Pinpoint the cell where the given text exists, returning its (x, y) midpoint coordinate. 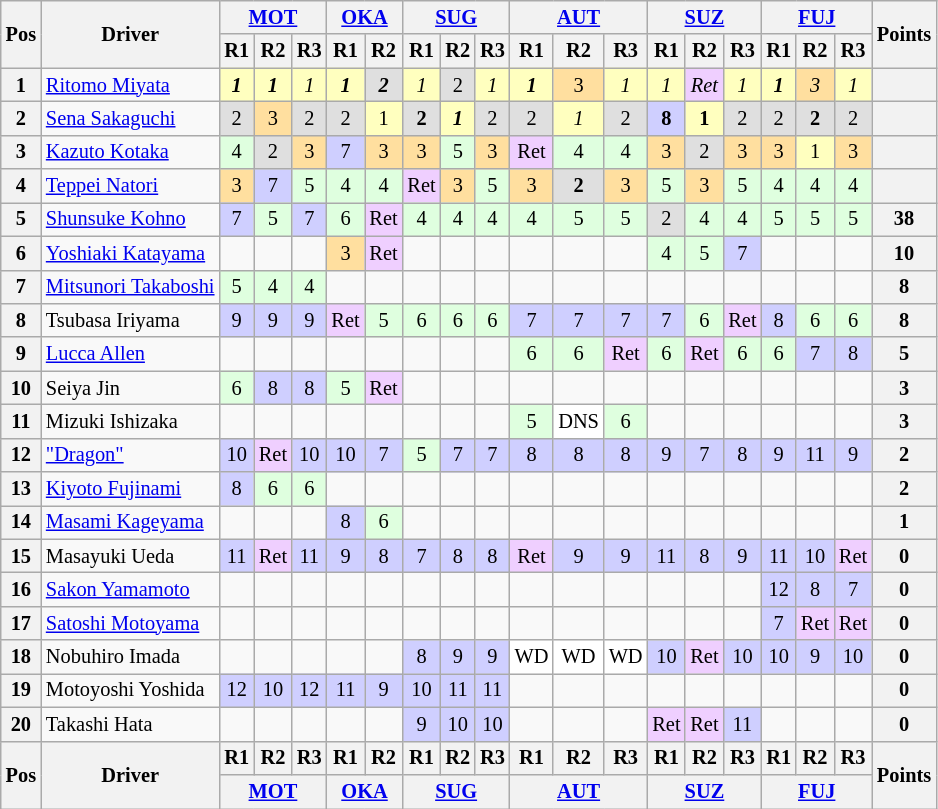
Nobuhiro Imada (130, 657)
Kazuto Kotaka (130, 152)
15 (21, 556)
38 (904, 219)
Teppei Natori (130, 186)
Mitsunori Takaboshi (130, 287)
Kiyoto Fujinami (130, 489)
Sena Sakaguchi (130, 118)
18 (21, 657)
Shunsuke Kohno (130, 219)
Mizuki Ishizaka (130, 421)
19 (21, 690)
20 (21, 724)
Takashi Hata (130, 724)
Tsubasa Iriyama (130, 320)
14 (21, 522)
"Dragon" (130, 455)
Ritomo Miyata (130, 85)
Sakon Yamamoto (130, 589)
Masami Kageyama (130, 522)
13 (21, 489)
Motoyoshi Yoshida (130, 690)
Masayuki Ueda (130, 556)
16 (21, 589)
Yoshiaki Katayama (130, 253)
Lucca Allen (130, 354)
Seiya Jin (130, 388)
17 (21, 623)
Satoshi Motoyama (130, 623)
DNS (578, 421)
